Output the [X, Y] coordinate of the center of the cell containing the given text.  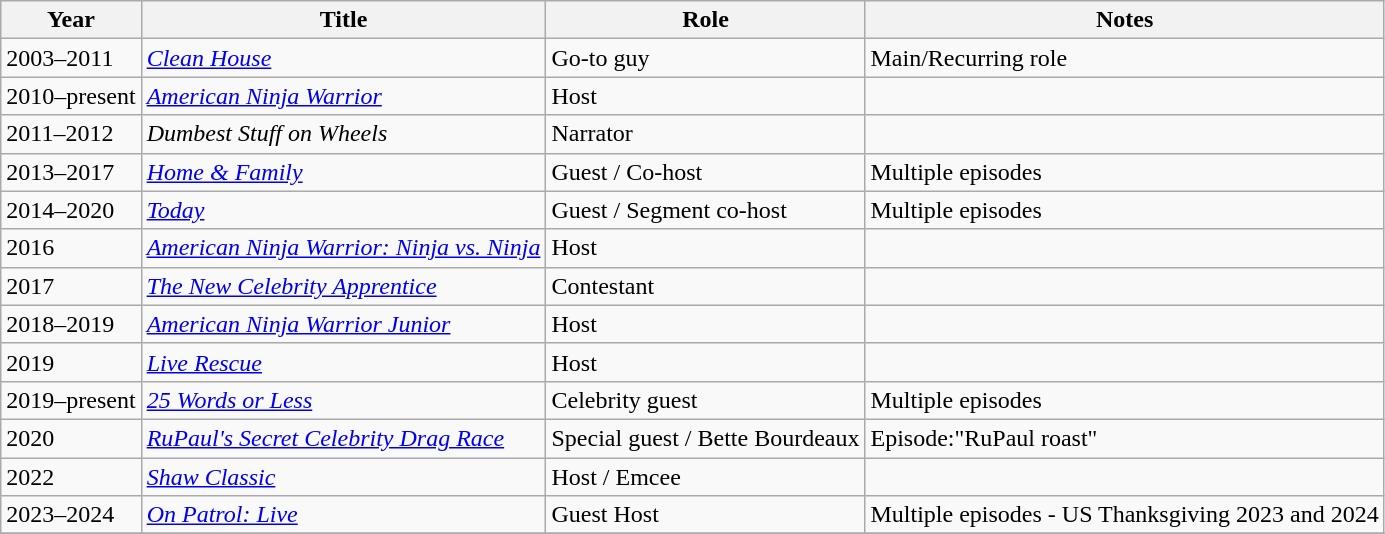
2019 [71, 362]
2011–2012 [71, 134]
American Ninja Warrior Junior [344, 324]
Narrator [706, 134]
2022 [71, 477]
2023–2024 [71, 515]
Shaw Classic [344, 477]
Multiple episodes - US Thanksgiving 2023 and 2024 [1124, 515]
American Ninja Warrior: Ninja vs. Ninja [344, 248]
On Patrol: Live [344, 515]
Title [344, 20]
Clean House [344, 58]
Dumbest Stuff on Wheels [344, 134]
2019–present [71, 400]
Go-to guy [706, 58]
Role [706, 20]
Episode:"RuPaul roast" [1124, 438]
Celebrity guest [706, 400]
American Ninja Warrior [344, 96]
Special guest / Bette Bourdeaux [706, 438]
25 Words or Less [344, 400]
Live Rescue [344, 362]
Contestant [706, 286]
Today [344, 210]
2020 [71, 438]
2010–present [71, 96]
2013–2017 [71, 172]
2016 [71, 248]
2003–2011 [71, 58]
2018–2019 [71, 324]
Guest / Segment co-host [706, 210]
Notes [1124, 20]
RuPaul's Secret Celebrity Drag Race [344, 438]
2017 [71, 286]
2014–2020 [71, 210]
Host / Emcee [706, 477]
Guest Host [706, 515]
Main/Recurring role [1124, 58]
Guest / Co-host [706, 172]
Year [71, 20]
The New Celebrity Apprentice [344, 286]
Home & Family [344, 172]
